Determine the (x, y) coordinate at the center of the cell enclosing the given text.  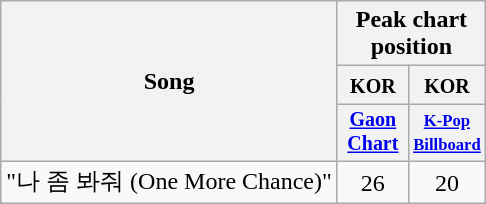
Song (170, 82)
20 (446, 182)
26 (372, 182)
Gaon Chart (372, 132)
K-Pop Billboard (446, 132)
"나 좀 봐줘 (One More Chance)" (170, 182)
Peak chart position (411, 34)
